For the text-containing cell, return its midpoint in (X, Y) coordinate format. 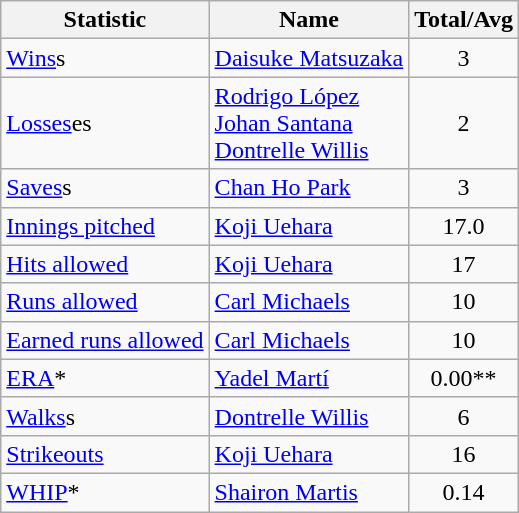
Dontrelle Willis (309, 416)
6 (464, 416)
17.0 (464, 226)
Winss (105, 58)
Strikeouts (105, 454)
Yadel Martí (309, 378)
Chan Ho Park (309, 188)
Total/Avg (464, 20)
WHIP* (105, 492)
2 (464, 123)
Daisuke Matsuzaka (309, 58)
Shairon Martis (309, 492)
Savess (105, 188)
0.00** (464, 378)
Hits allowed (105, 264)
0.14 (464, 492)
16 (464, 454)
Earned runs allowed (105, 340)
Rodrigo López Johan Santana Dontrelle Willis (309, 123)
Runs allowed (105, 302)
Losseses (105, 123)
Walkss (105, 416)
Innings pitched (105, 226)
Statistic (105, 20)
Name (309, 20)
ERA* (105, 378)
17 (464, 264)
